Determine the (x, y) coordinate at the center of the cell enclosing the given text.  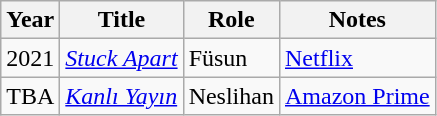
Year (30, 20)
Neslihan (231, 96)
Amazon Prime (357, 96)
TBA (30, 96)
Stuck Apart (122, 58)
Netflix (357, 58)
Kanlı Yayın (122, 96)
Role (231, 20)
Notes (357, 20)
2021 (30, 58)
Title (122, 20)
Füsun (231, 58)
